Return (X, Y) of the center of cell containing provided text 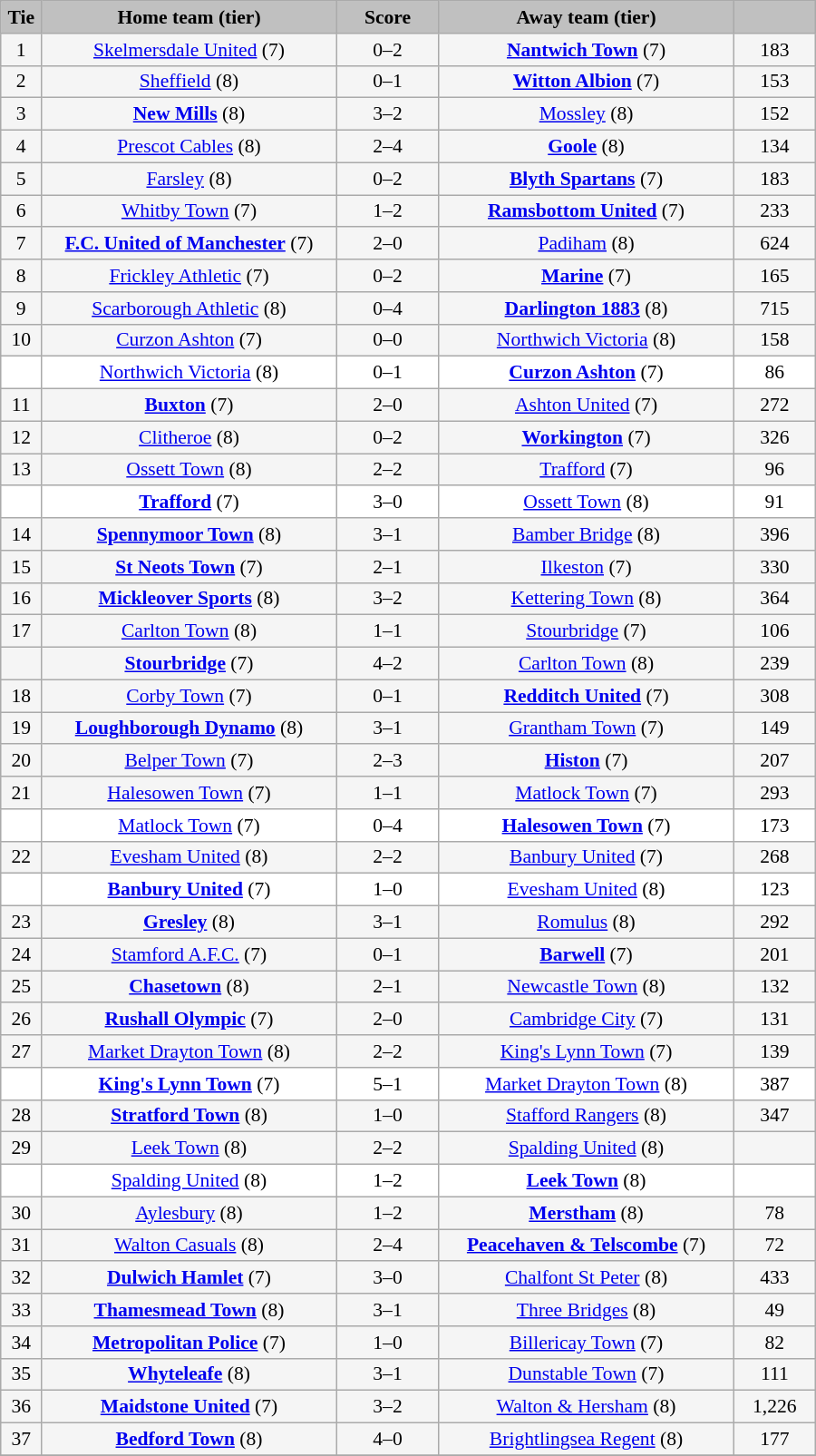
2–3 (387, 761)
91 (774, 503)
Goole (8) (587, 147)
106 (774, 631)
Redditch United (7) (587, 696)
F.C. United of Manchester (7) (189, 244)
131 (774, 1020)
Three Bridges (8) (587, 1310)
4–2 (387, 664)
Witton Albion (7) (587, 82)
Prescot Cables (8) (189, 147)
Peacehaven & Telscombe (7) (587, 1246)
Brightlingsea Regent (8) (587, 1440)
18 (22, 696)
Aylesbury (8) (189, 1213)
2 (22, 82)
Stafford Rangers (8) (587, 1116)
Skelmersdale United (7) (189, 50)
Mossley (8) (587, 114)
292 (774, 923)
Dulwich Hamlet (7) (189, 1278)
Barwell (7) (587, 954)
Mickleover Sports (8) (189, 599)
26 (22, 1020)
132 (774, 987)
Marine (7) (587, 276)
13 (22, 470)
624 (774, 244)
Buxton (7) (189, 406)
433 (774, 1278)
330 (774, 567)
111 (774, 1374)
Grantham Town (7) (587, 728)
139 (774, 1051)
Belper Town (7) (189, 761)
Farsley (8) (189, 179)
31 (22, 1246)
Scarborough Athletic (8) (189, 308)
Kettering Town (8) (587, 599)
19 (22, 728)
123 (774, 890)
Darlington 1883 (8) (587, 308)
37 (22, 1440)
0–0 (387, 340)
27 (22, 1051)
152 (774, 114)
St Neots Town (7) (189, 567)
Away team (tier) (587, 17)
308 (774, 696)
Ramsbottom United (7) (587, 211)
Workington (7) (587, 437)
1 (22, 50)
4–0 (387, 1440)
Corby Town (7) (189, 696)
32 (22, 1278)
35 (22, 1374)
239 (774, 664)
9 (22, 308)
Frickley Athletic (7) (189, 276)
30 (22, 1213)
Spennymoor Town (8) (189, 534)
Thamesmead Town (8) (189, 1310)
12 (22, 437)
Walton Casuals (8) (189, 1246)
49 (774, 1310)
165 (774, 276)
11 (22, 406)
153 (774, 82)
173 (774, 826)
10 (22, 340)
82 (774, 1343)
1,226 (774, 1407)
15 (22, 567)
326 (774, 437)
14 (22, 534)
21 (22, 793)
Whyteleafe (8) (189, 1374)
Score (387, 17)
Bamber Bridge (8) (587, 534)
Newcastle Town (8) (587, 987)
Billericay Town (7) (587, 1343)
Chasetown (8) (189, 987)
396 (774, 534)
Cambridge City (7) (587, 1020)
Walton & Hersham (8) (587, 1407)
272 (774, 406)
29 (22, 1148)
Romulus (8) (587, 923)
Stratford Town (8) (189, 1116)
86 (774, 373)
268 (774, 857)
387 (774, 1084)
207 (774, 761)
4 (22, 147)
Ashton United (7) (587, 406)
33 (22, 1310)
36 (22, 1407)
34 (22, 1343)
6 (22, 211)
25 (22, 987)
Padiham (8) (587, 244)
Blyth Spartans (7) (587, 179)
Metropolitan Police (7) (189, 1343)
Whitby Town (7) (189, 211)
201 (774, 954)
5 (22, 179)
Rushall Olympic (7) (189, 1020)
Home team (tier) (189, 17)
364 (774, 599)
8 (22, 276)
715 (774, 308)
233 (774, 211)
Sheffield (8) (189, 82)
Maidstone United (7) (189, 1407)
Histon (7) (587, 761)
Merstham (8) (587, 1213)
23 (22, 923)
Bedford Town (8) (189, 1440)
134 (774, 147)
Gresley (8) (189, 923)
24 (22, 954)
149 (774, 728)
347 (774, 1116)
Chalfont St Peter (8) (587, 1278)
16 (22, 599)
78 (774, 1213)
28 (22, 1116)
20 (22, 761)
Ilkeston (7) (587, 567)
Loughborough Dynamo (8) (189, 728)
Clitheroe (8) (189, 437)
5–1 (387, 1084)
22 (22, 857)
Tie (22, 17)
7 (22, 244)
Dunstable Town (7) (587, 1374)
72 (774, 1246)
Stamford A.F.C. (7) (189, 954)
17 (22, 631)
New Mills (8) (189, 114)
177 (774, 1440)
158 (774, 340)
Nantwich Town (7) (587, 50)
96 (774, 470)
3 (22, 114)
293 (774, 793)
